Pinpoint the cell where the given text exists, returning its [x, y] midpoint coordinate. 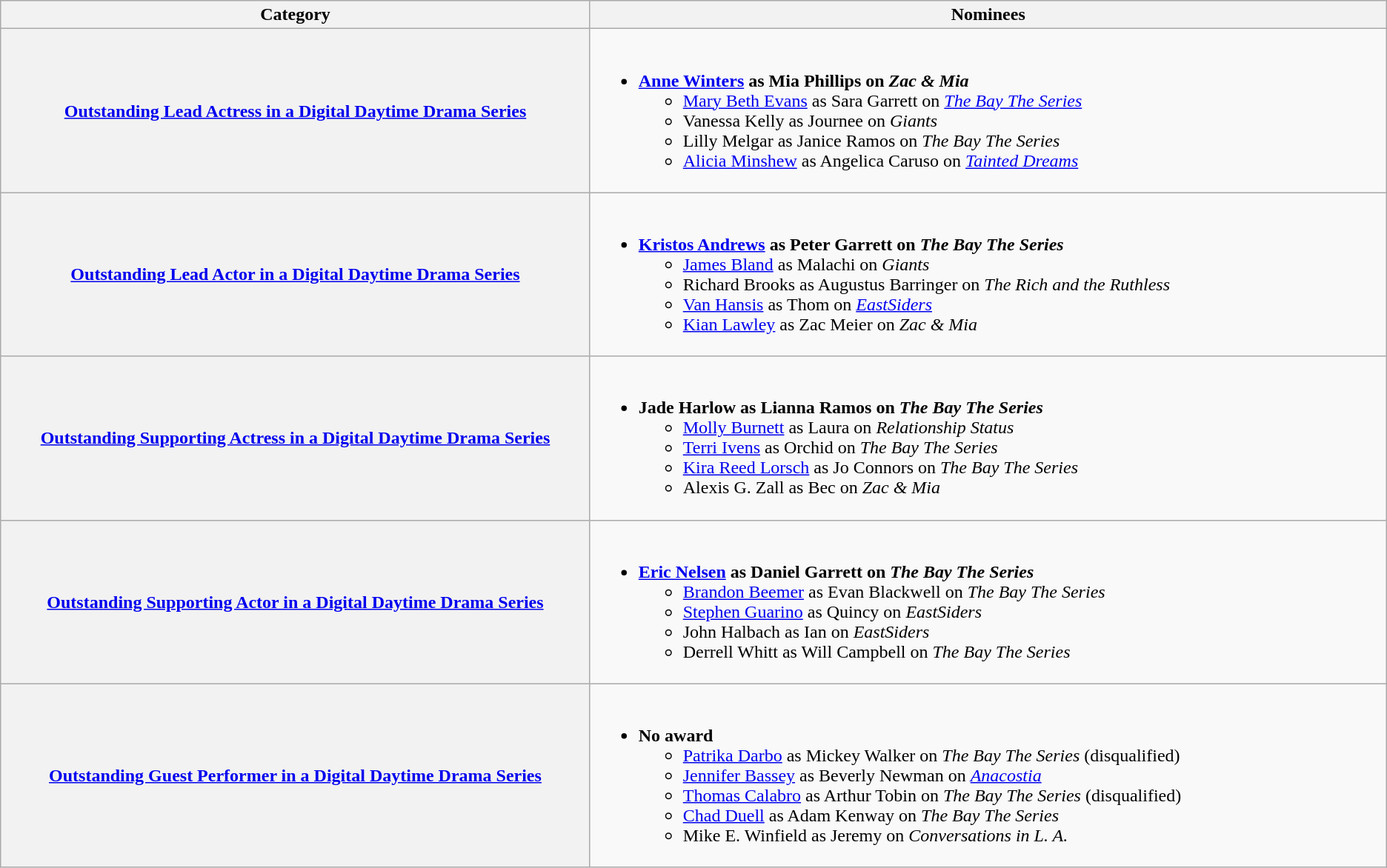
Outstanding Guest Performer in a Digital Daytime Drama Series [295, 775]
Outstanding Supporting Actress in a Digital Daytime Drama Series [295, 438]
Category [295, 15]
Nominees [988, 15]
Outstanding Lead Actress in a Digital Daytime Drama Series [295, 111]
Outstanding Supporting Actor in a Digital Daytime Drama Series [295, 601]
Outstanding Lead Actor in a Digital Daytime Drama Series [295, 274]
